Determine the (x, y) coordinate at the center of the cell enclosing the given text.  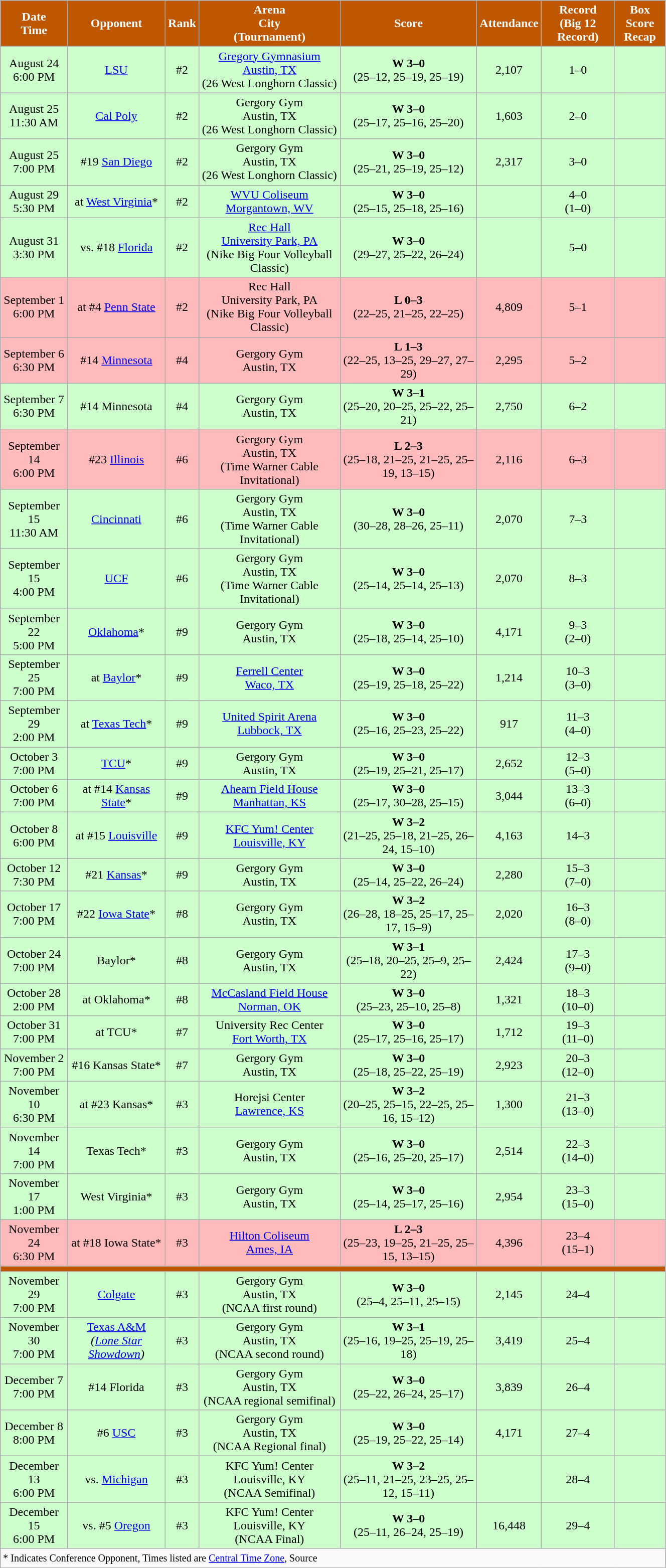
Ahearn Field HouseManhattan, KS (270, 796)
August 246:00 PM (34, 70)
W 3–0(25–14, 25–14, 25–13) (408, 579)
Record(Big 12 Record) (578, 24)
L 1–3(22–25, 13–25, 29–27, 27–29) (408, 360)
West Virginia* (116, 1196)
9–3(2–0) (578, 632)
September 1511:30 AM (34, 518)
September 225:00 PM (34, 632)
W 3–0(25–17, 30–28, 25–15) (408, 796)
13–3(6–0) (578, 796)
14–3 (578, 835)
4,163 (509, 835)
September 16:00 PM (34, 307)
W 3–0(25–22, 26–24, 25–17) (408, 1387)
Oklahoma* (116, 632)
November 307:00 PM (34, 1341)
W 3–0(25–16, 25–23, 25–22) (408, 724)
vs. Michigan (116, 1479)
3,839 (509, 1387)
at Texas Tech* (116, 724)
Gergory GymAustin, TX(NCAA regional semifinal) (270, 1387)
W 3–0(25–21, 25–19, 25–12) (408, 162)
Score (408, 24)
Attendance (509, 24)
UCF (116, 579)
Gregory GymnasiumAustin, TX(26 West Longhorn Classic) (270, 70)
1–0 (578, 70)
W 3–0(30–28, 28–26, 25–11) (408, 518)
2,280 (509, 875)
September 76:30 PM (34, 406)
Ferrell CenterWaco, TX (270, 678)
25–4 (578, 1341)
5–1 (578, 307)
September 154:00 PM (34, 579)
at #14 Kansas State* (116, 796)
2,424 (509, 960)
15–3(7–0) (578, 875)
2,317 (509, 162)
WVU ColiseumMorgantown, WV (270, 202)
W 3–0(25–14, 25–17, 25–16) (408, 1196)
6–2 (578, 406)
September 66:30 PM (34, 360)
at West Virginia* (116, 202)
at #4 Penn State (116, 307)
#14 Florida (116, 1387)
4,396 (509, 1243)
October 247:00 PM (34, 960)
University Rec CenterFort Worth, TX (270, 1032)
6–3 (578, 459)
October 37:00 PM (34, 763)
Horejsi CenterLawrence, KS (270, 1104)
* Indicates Conference Opponent, Times listed are Central Time Zone, Source (333, 1558)
2,954 (509, 1196)
4–0(1–0) (578, 202)
24–4 (578, 1295)
20–3(12–0) (578, 1065)
W 3–0(25–18, 25–22, 25–19) (408, 1065)
W 3–0(25–19, 25–18, 25–22) (408, 678)
August 257:00 PM (34, 162)
October 282:00 PM (34, 1000)
September 146:00 PM (34, 459)
Rank (183, 24)
17–3(9–0) (578, 960)
2,750 (509, 406)
December 136:00 PM (34, 1479)
KFC Yum! CenterLouisville, KY(NCAA Final) (270, 1525)
September 257:00 PM (34, 678)
W 3–1(25–16, 19–25, 25–19, 25–18) (408, 1341)
Colgate (116, 1295)
W 3–0(25–23, 25–10, 25–8) (408, 1000)
Hilton ColiseumAmes, IA (270, 1243)
at Baylor* (116, 678)
2,145 (509, 1295)
2,107 (509, 70)
W 3–2(20–25, 25–15, 22–25, 25–16, 15–12) (408, 1104)
McCasland Field HouseNorman, OK (270, 1000)
W 3–0(25–19, 25–21, 25–17) (408, 763)
#22 Iowa State* (116, 914)
LSU (116, 70)
7–3 (578, 518)
L 2–3(25–23, 19–25, 21–25, 25–15, 13–15) (408, 1243)
1,300 (509, 1104)
917 (509, 724)
KFC Yum! CenterLouisville, KY (270, 835)
November 246:30 PM (34, 1243)
October 127:30 PM (34, 875)
#23 Illinois (116, 459)
November 171:00 PM (34, 1196)
2,923 (509, 1065)
October 67:00 PM (34, 796)
December 77:00 PM (34, 1387)
W 3–0(25–19, 25–22, 25–14) (408, 1433)
W 3–0(25–17, 25–16, 25–17) (408, 1032)
#19 San Diego (116, 162)
at TCU* (116, 1032)
Cincinnati (116, 518)
at #23 Kansas* (116, 1104)
#6 USC (116, 1433)
August 295:30 PM (34, 202)
ArenaCity(Tournament) (270, 24)
12–3(5–0) (578, 763)
at Oklahoma* (116, 1000)
16–3(8–0) (578, 914)
2,295 (509, 360)
2,116 (509, 459)
23–4(15–1) (578, 1243)
vs. #18 Florida (116, 248)
W 3–0(25–11, 26–24, 25–19) (408, 1525)
W 3–2(21–25, 25–18, 21–25, 26–24, 15–10) (408, 835)
August 313:30 PM (34, 248)
5–0 (578, 248)
W 3–0(25–12, 25–19, 25–19) (408, 70)
November 106:30 PM (34, 1104)
Gergory GymAustin, TX(NCAA first round) (270, 1295)
KFC Yum! CenterLouisville, KY(NCAA Semifinal) (270, 1479)
Cal Poly (116, 116)
3,419 (509, 1341)
Texas A&M(Lone Star Showdown) (116, 1341)
W 3–1(25–20, 20–25, 25–22, 25–21) (408, 406)
W 3–0(29–27, 25–22, 26–24) (408, 248)
28–4 (578, 1479)
United Spirit ArenaLubbock, TX (270, 724)
23–3(15–0) (578, 1196)
W 3–0(25–17, 25–16, 25–20) (408, 116)
November 297:00 PM (34, 1295)
W 3–0(25–15, 25–18, 25–16) (408, 202)
October 86:00 PM (34, 835)
W 3–0(25–14, 25–22, 26–24) (408, 875)
3–0 (578, 162)
8–3 (578, 579)
W 3–2(25–11, 21–25, 23–25, 25–12, 15–11) (408, 1479)
21–3(13–0) (578, 1104)
vs. #5 Oregon (116, 1525)
2,652 (509, 763)
November 147:00 PM (34, 1150)
December 88:00 PM (34, 1433)
September 292:00 PM (34, 724)
#16 Kansas State* (116, 1065)
Box ScoreRecap (640, 24)
1,712 (509, 1032)
Gergory GymAustin, TX(NCAA Regional final) (270, 1433)
W 3–1(25–18, 20–25, 25–9, 25–22) (408, 960)
at #15 Louisville (116, 835)
11–3(4–0) (578, 724)
DateTime (34, 24)
#21 Kansas* (116, 875)
1,214 (509, 678)
TCU* (116, 763)
October 317:00 PM (34, 1032)
29–4 (578, 1525)
5–2 (578, 360)
December 156:00 PM (34, 1525)
W 3–2(26–28, 18–25, 25–17, 25–17, 15–9) (408, 914)
2,514 (509, 1150)
10–3(3–0) (578, 678)
2–0 (578, 116)
L 2–3(25–18, 21–25, 21–25, 25–19, 13–15) (408, 459)
November 27:00 PM (34, 1065)
Gergory GymAustin, TX(NCAA second round) (270, 1341)
Texas Tech* (116, 1150)
18–3(10–0) (578, 1000)
W 3–0(25–16, 25–20, 25–17) (408, 1150)
Opponent (116, 24)
August 2511:30 AM (34, 116)
L 0–3(22–25, 21–25, 22–25) (408, 307)
W 3–0(25–18, 25–14, 25–10) (408, 632)
3,044 (509, 796)
22–3(14–0) (578, 1150)
October 177:00 PM (34, 914)
Baylor* (116, 960)
19–3(11–0) (578, 1032)
1,321 (509, 1000)
4,809 (509, 307)
at #18 Iowa State* (116, 1243)
1,603 (509, 116)
16,448 (509, 1525)
26–4 (578, 1387)
27–4 (578, 1433)
2,020 (509, 914)
W 3–0(25–4, 25–11, 25–15) (408, 1295)
